Capture the cell that displays the provided text and extract its (X, Y) central coordinate. 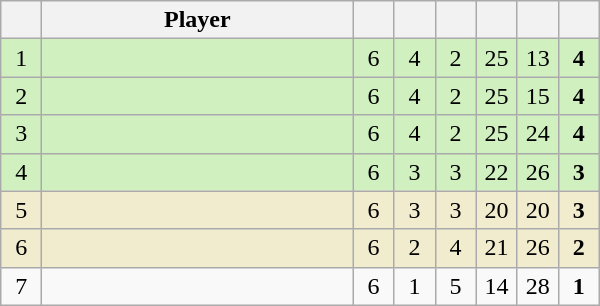
Player (198, 20)
7 (22, 286)
21 (496, 248)
22 (496, 172)
15 (538, 96)
13 (538, 58)
14 (496, 286)
24 (538, 134)
28 (538, 286)
